Determine the [X, Y] coordinate at the center of the cell enclosing the given text.  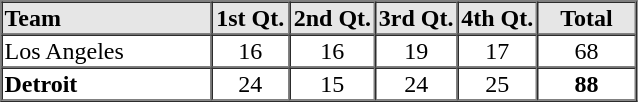
2nd Qt. [332, 18]
Team [106, 18]
4th Qt. [497, 18]
19 [416, 50]
Los Angeles [106, 50]
15 [332, 84]
1st Qt. [250, 18]
17 [497, 50]
88 [586, 84]
Total [586, 18]
Detroit [106, 84]
3rd Qt. [416, 18]
68 [586, 50]
25 [497, 84]
